Search for the cell housing the specified text and yield its (x, y) center coordinate. 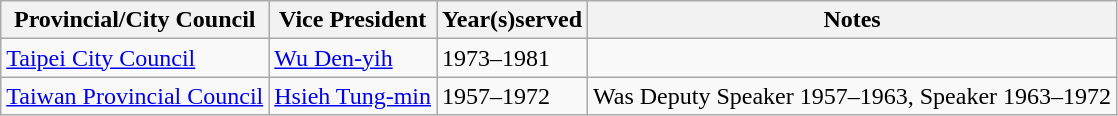
Notes (852, 20)
Provincial/City Council (135, 20)
Vice President (353, 20)
1973–1981 (512, 58)
Was Deputy Speaker 1957–1963, Speaker 1963–1972 (852, 96)
Taiwan Provincial Council (135, 96)
Year(s)served (512, 20)
Wu Den-yih (353, 58)
1957–1972 (512, 96)
Taipei City Council (135, 58)
Hsieh Tung-min (353, 96)
